Provide the (x, y) coordinate of the cell's center where the given text is located.  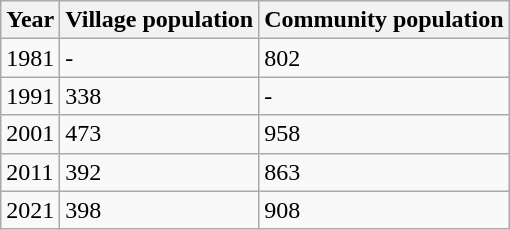
Community population (384, 20)
802 (384, 58)
1991 (30, 96)
1981 (30, 58)
2011 (30, 172)
392 (160, 172)
Year (30, 20)
473 (160, 134)
2001 (30, 134)
398 (160, 210)
2021 (30, 210)
Village population (160, 20)
958 (384, 134)
908 (384, 210)
863 (384, 172)
338 (160, 96)
